From the cell containing the given text, extract its center point as (x, y) coordinate. 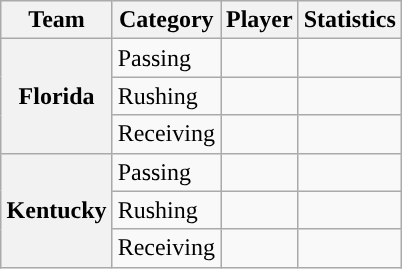
Statistics (350, 20)
Player (259, 20)
Team (56, 20)
Category (166, 20)
Florida (56, 96)
Kentucky (56, 210)
